Find where the given text appears and provide that cell's center as (X, Y) coordinate. 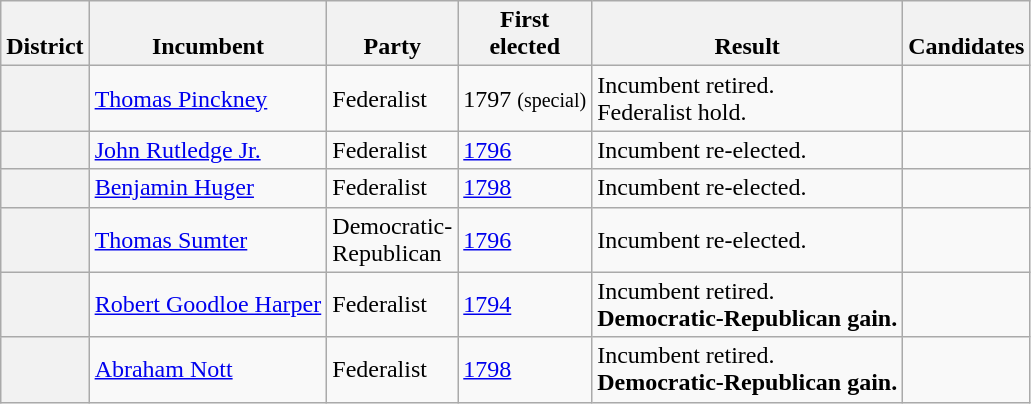
1794 (525, 304)
Thomas Sumter (208, 240)
District (45, 34)
Party (392, 34)
Incumbent (208, 34)
Candidates (966, 34)
John Rutledge Jr. (208, 150)
Firstelected (525, 34)
Democratic-Republican (392, 240)
Thomas Pinckney (208, 98)
Incumbent retired.Federalist hold. (748, 98)
Robert Goodloe Harper (208, 304)
1797 (special) (525, 98)
Abraham Nott (208, 370)
Result (748, 34)
Benjamin Huger (208, 188)
